Identify which cell holds the provided text, then report its [x, y] central coordinate. 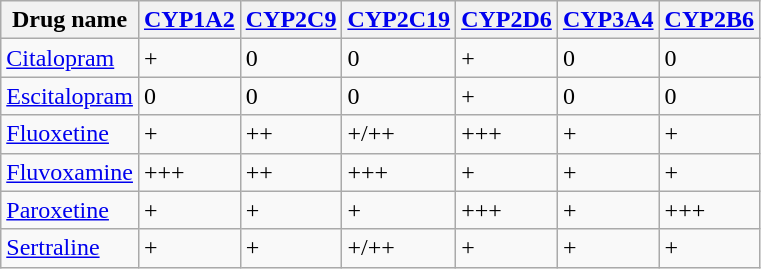
Paroxetine [70, 210]
Citalopram [70, 58]
CYP2C19 [399, 20]
Escitalopram [70, 96]
Drug name [70, 20]
CYP2B6 [709, 20]
CYP1A2 [189, 20]
CYP2C9 [291, 20]
Fluoxetine [70, 134]
CYP2D6 [507, 20]
Sertraline [70, 248]
Fluvoxamine [70, 172]
CYP3A4 [608, 20]
